Scan for the cell matching the given text and deliver its [x, y] coordinate at center. 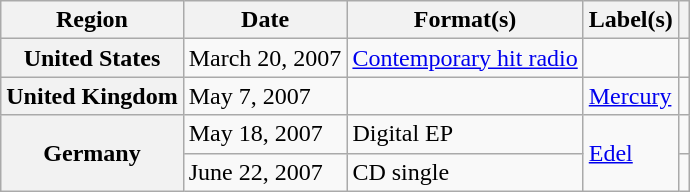
Mercury [630, 96]
Date [265, 20]
Digital EP [465, 134]
May 18, 2007 [265, 134]
Germany [92, 153]
United Kingdom [92, 96]
May 7, 2007 [265, 96]
United States [92, 58]
Edel [630, 153]
March 20, 2007 [265, 58]
Format(s) [465, 20]
Label(s) [630, 20]
June 22, 2007 [265, 172]
Region [92, 20]
CD single [465, 172]
Contemporary hit radio [465, 58]
